Detect which cell encompasses the target text, then output its (x, y) center coordinate. 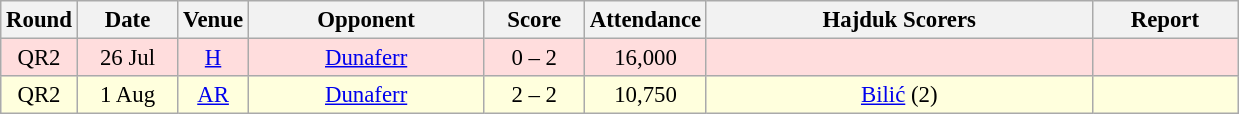
26 Jul (128, 58)
Attendance (646, 20)
AR (214, 95)
0 – 2 (534, 58)
Bilić (2) (899, 95)
Score (534, 20)
Round (39, 20)
Hajduk Scorers (899, 20)
10,750 (646, 95)
1 Aug (128, 95)
H (214, 58)
Date (128, 20)
Opponent (366, 20)
16,000 (646, 58)
Venue (214, 20)
Report (1165, 20)
2 – 2 (534, 95)
